Output the (x, y) coordinate of the center of the cell containing the given text.  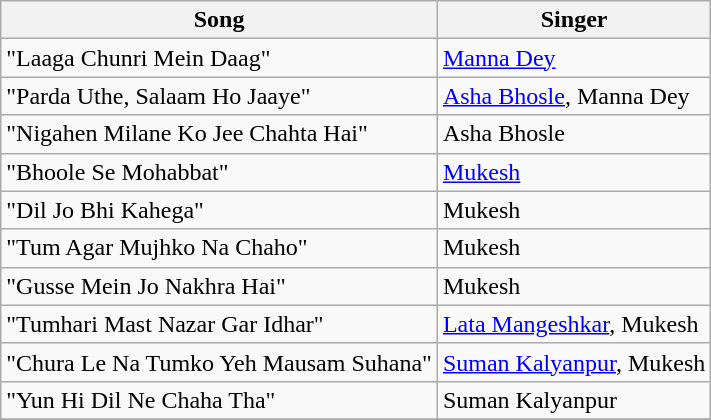
"Gusse Mein Jo Nakhra Hai" (220, 286)
"Tum Agar Mujhko Na Chaho" (220, 248)
Singer (574, 20)
"Chura Le Na Tumko Yeh Mausam Suhana" (220, 362)
Song (220, 20)
Asha Bhosle (574, 134)
"Parda Uthe, Salaam Ho Jaaye" (220, 96)
Asha Bhosle, Manna Dey (574, 96)
"Yun Hi Dil Ne Chaha Tha" (220, 400)
"Laaga Chunri Mein Daag" (220, 58)
Suman Kalyanpur (574, 400)
Lata Mangeshkar, Mukesh (574, 324)
"Nigahen Milane Ko Jee Chahta Hai" (220, 134)
"Dil Jo Bhi Kahega" (220, 210)
"Bhoole Se Mohabbat" (220, 172)
Manna Dey (574, 58)
"Tumhari Mast Nazar Gar Idhar" (220, 324)
Suman Kalyanpur, Mukesh (574, 362)
